Identify which cell holds the provided text, then report its [x, y] central coordinate. 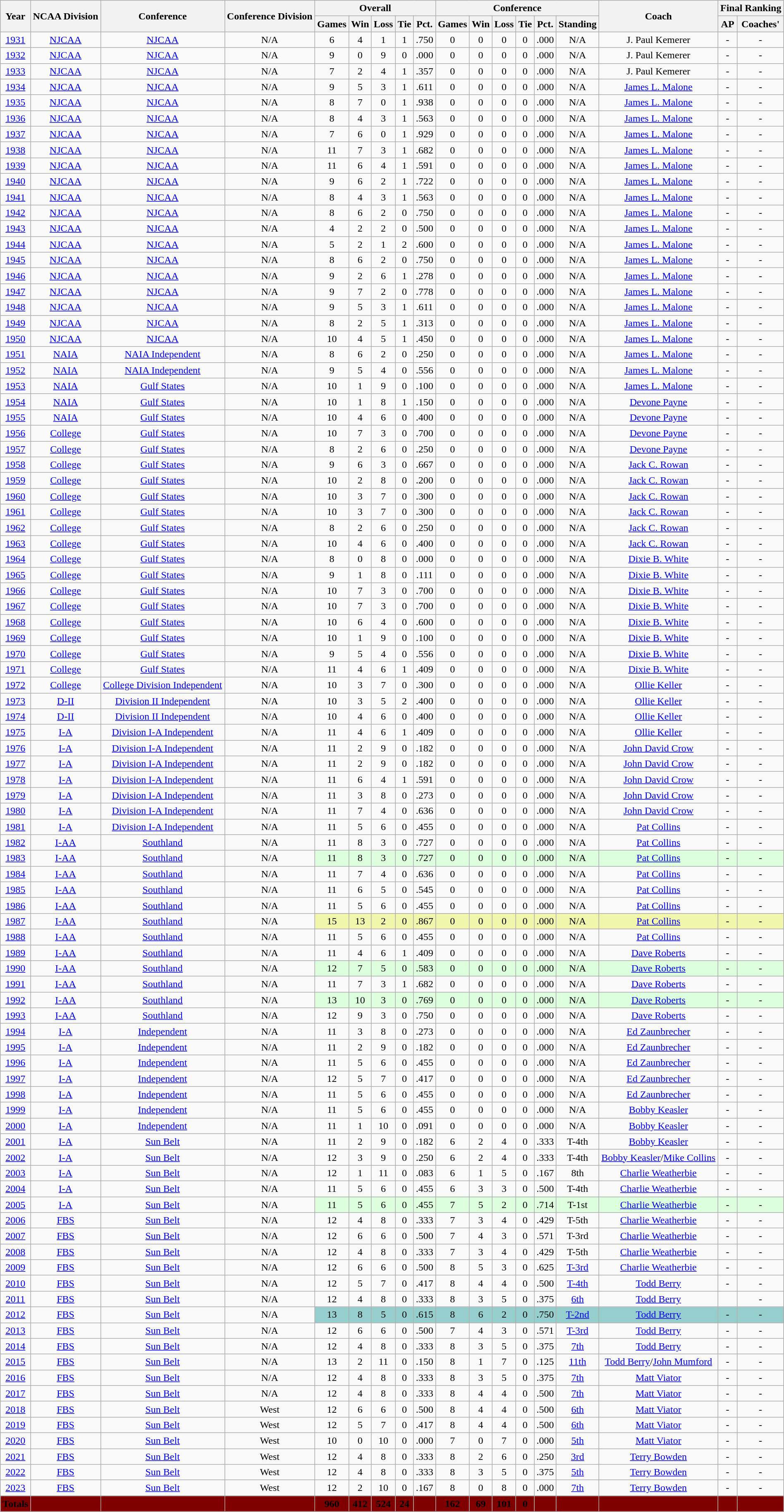
.545 [424, 890]
1957 [16, 449]
2008 [16, 1252]
1985 [16, 890]
2020 [16, 1440]
2011 [16, 1299]
1941 [16, 197]
1944 [16, 244]
Overall [375, 8]
1990 [16, 969]
1995 [16, 1047]
24 [404, 1504]
1961 [16, 512]
1945 [16, 260]
Coach [658, 16]
960 [332, 1504]
.714 [545, 1205]
1931 [16, 40]
69 [480, 1504]
11th [577, 1362]
1963 [16, 543]
2019 [16, 1425]
Coaches' [760, 24]
2006 [16, 1220]
1992 [16, 1000]
Standing [577, 24]
1936 [16, 118]
Totals [16, 1504]
1987 [16, 921]
2016 [16, 1378]
1962 [16, 528]
.929 [424, 134]
1976 [16, 748]
1979 [16, 795]
1968 [16, 622]
1996 [16, 1063]
2001 [16, 1141]
1991 [16, 984]
1971 [16, 669]
Conference Division [270, 16]
1980 [16, 811]
2005 [16, 1205]
.125 [545, 1362]
1965 [16, 575]
524 [383, 1504]
1952 [16, 370]
1970 [16, 653]
101 [504, 1504]
1934 [16, 87]
1988 [16, 937]
1956 [16, 433]
1943 [16, 229]
.778 [424, 292]
1955 [16, 417]
2021 [16, 1456]
2007 [16, 1236]
.313 [424, 323]
2018 [16, 1409]
1950 [16, 339]
1960 [16, 496]
1974 [16, 717]
1932 [16, 55]
1982 [16, 842]
1942 [16, 213]
T-1st [577, 1205]
1940 [16, 181]
1939 [16, 165]
8th [577, 1173]
2022 [16, 1472]
.278 [424, 276]
2014 [16, 1346]
1969 [16, 638]
1951 [16, 354]
2004 [16, 1189]
2017 [16, 1393]
.615 [424, 1315]
1959 [16, 481]
.200 [424, 481]
1973 [16, 701]
1999 [16, 1110]
.722 [424, 181]
412 [360, 1504]
2015 [16, 1362]
1964 [16, 559]
1981 [16, 827]
Bobby Keasler/Mike Collins [658, 1157]
.091 [424, 1126]
.357 [424, 71]
AP [728, 24]
1972 [16, 685]
1933 [16, 71]
2013 [16, 1330]
1948 [16, 307]
Final Ranking [751, 8]
1977 [16, 764]
2003 [16, 1173]
.667 [424, 465]
.111 [424, 575]
2002 [16, 1157]
1984 [16, 874]
1946 [16, 276]
1975 [16, 732]
1949 [16, 323]
.938 [424, 103]
1998 [16, 1094]
.450 [424, 339]
2012 [16, 1315]
1989 [16, 952]
1997 [16, 1079]
1994 [16, 1031]
1953 [16, 386]
.867 [424, 921]
Year [16, 16]
1978 [16, 780]
2023 [16, 1488]
.769 [424, 1000]
College Division Independent [163, 685]
T-2nd [577, 1315]
2000 [16, 1126]
NCAA Division [66, 16]
1967 [16, 606]
2009 [16, 1268]
1958 [16, 465]
15 [332, 921]
1938 [16, 150]
.625 [545, 1268]
Todd Berry/John Mumford [658, 1362]
2010 [16, 1283]
1937 [16, 134]
1935 [16, 103]
1986 [16, 905]
1954 [16, 402]
1993 [16, 1016]
3rd [577, 1456]
1947 [16, 292]
.583 [424, 969]
1983 [16, 858]
162 [452, 1504]
1966 [16, 591]
.083 [424, 1173]
